Pinpoint the cell where the given text exists, returning its [X, Y] midpoint coordinate. 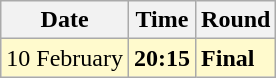
20:15 [162, 58]
10 February [65, 58]
Round [236, 20]
Final [236, 58]
Date [65, 20]
Time [162, 20]
